Locate the cell with the specified text and output its [X, Y] center coordinate. 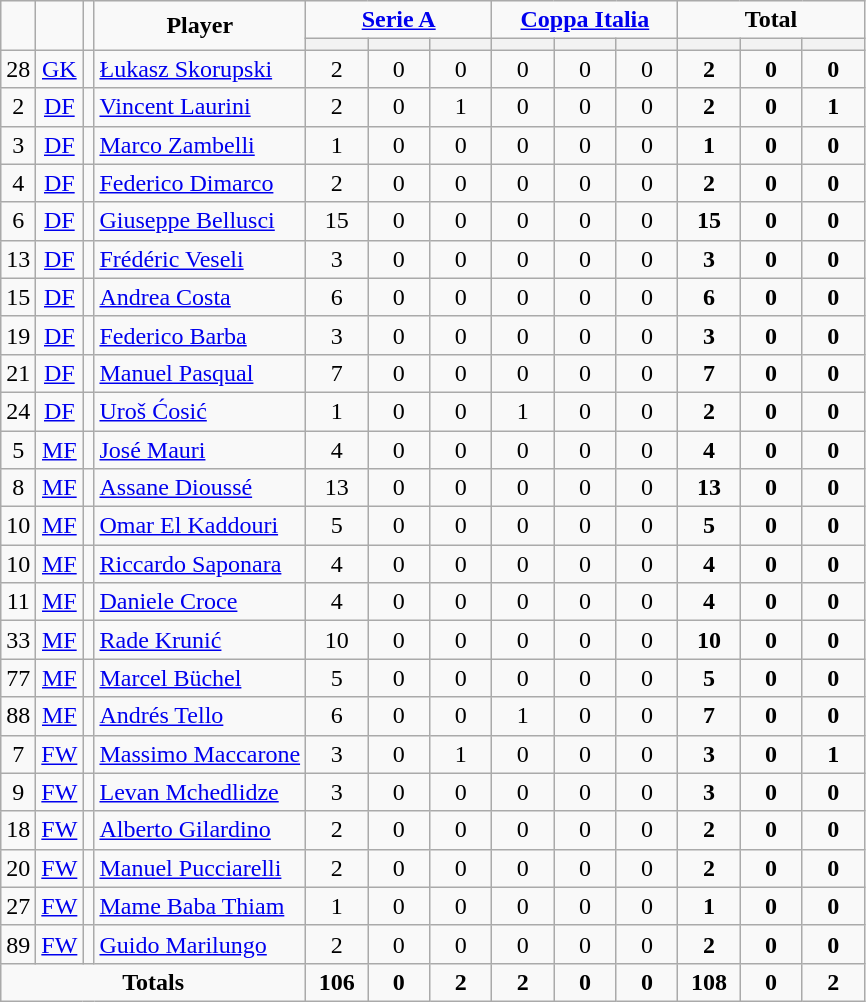
Player [200, 26]
11 [18, 602]
27 [18, 906]
19 [18, 335]
Marcel Büchel [200, 678]
Marco Zambelli [200, 145]
20 [18, 868]
88 [18, 716]
Łukasz Skorupski [200, 69]
Frédéric Veseli [200, 259]
33 [18, 640]
Uroš Ćosić [200, 411]
18 [18, 830]
106 [337, 982]
José Mauri [200, 449]
Guido Marilungo [200, 944]
Total [771, 20]
9 [18, 792]
Rade Krunić [200, 640]
Giuseppe Bellusci [200, 221]
Andrés Tello [200, 716]
8 [18, 488]
Alberto Gilardino [200, 830]
Federico Barba [200, 335]
Levan Mchedlidze [200, 792]
Daniele Croce [200, 602]
Mame Baba Thiam [200, 906]
GK [60, 69]
24 [18, 411]
Andrea Costa [200, 297]
Coppa Italia [585, 20]
89 [18, 944]
21 [18, 373]
Serie A [399, 20]
Riccardo Saponara [200, 564]
28 [18, 69]
Omar El Kaddouri [200, 526]
Vincent Laurini [200, 107]
Assane Dioussé [200, 488]
77 [18, 678]
Federico Dimarco [200, 183]
Totals [154, 982]
Massimo Maccarone [200, 754]
Manuel Pucciarelli [200, 868]
Manuel Pasqual [200, 373]
108 [709, 982]
